Identify which cell holds the provided text, then report its (x, y) central coordinate. 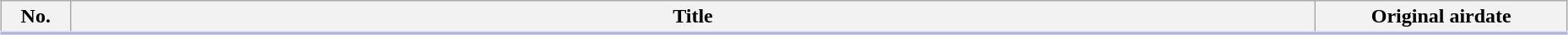
No. (35, 17)
Title (693, 17)
Original airdate (1441, 17)
